Find where the given text appears and provide that cell's center as (X, Y) coordinate. 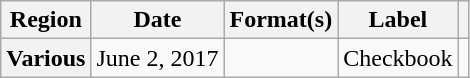
Checkbook (398, 58)
June 2, 2017 (158, 58)
Format(s) (281, 20)
Date (158, 20)
Various (46, 58)
Region (46, 20)
Label (398, 20)
